Return the (X, Y) coordinate for the center point of the cell that contains the specified text.  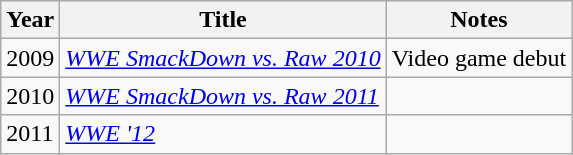
Notes (479, 20)
WWE '12 (223, 134)
2009 (30, 58)
Title (223, 20)
2010 (30, 96)
WWE SmackDown vs. Raw 2011 (223, 96)
2011 (30, 134)
Year (30, 20)
Video game debut (479, 58)
WWE SmackDown vs. Raw 2010 (223, 58)
